Extract the [X, Y] coordinate from the center of the cell holding the provided text.  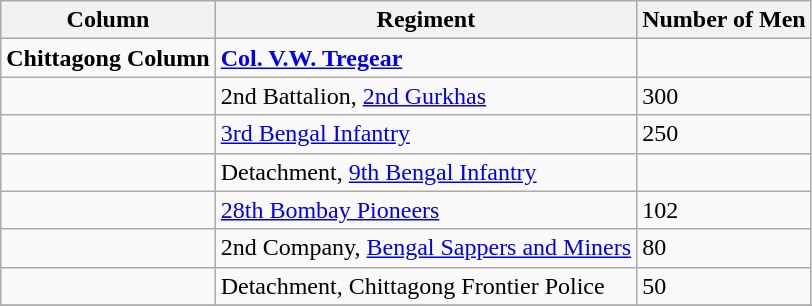
Chittagong Column [108, 58]
102 [724, 210]
2nd Battalion, 2nd Gurkhas [426, 96]
80 [724, 248]
Detachment, 9th Bengal Infantry [426, 172]
50 [724, 286]
Column [108, 20]
250 [724, 134]
300 [724, 96]
Number of Men [724, 20]
3rd Bengal Infantry [426, 134]
2nd Company, Bengal Sappers and Miners [426, 248]
Col. V.W. Tregear [426, 58]
28th Bombay Pioneers [426, 210]
Regiment [426, 20]
Detachment, Chittagong Frontier Police [426, 286]
